For the text-containing cell, return its midpoint in [x, y] coordinate format. 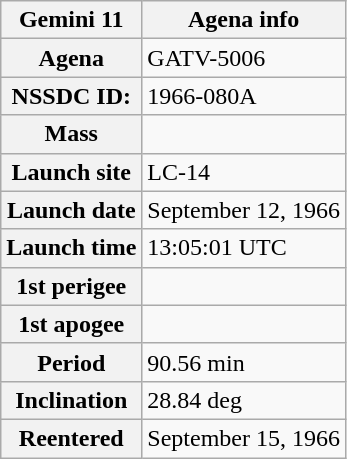
90.56 min [244, 362]
September 12, 1966 [244, 210]
Period [72, 362]
Mass [72, 134]
13:05:01 UTC [244, 248]
Agena info [244, 20]
NSSDC ID: [72, 96]
Reentered [72, 438]
September 15, 1966 [244, 438]
28.84 deg [244, 400]
LC-14 [244, 172]
1st perigee [72, 286]
Launch time [72, 248]
Launch site [72, 172]
Inclination [72, 400]
Launch date [72, 210]
Gemini 11 [72, 20]
1966-080A [244, 96]
Agena [72, 58]
GATV-5006 [244, 58]
1st apogee [72, 324]
